Locate the cell with the specified text and output its [X, Y] center coordinate. 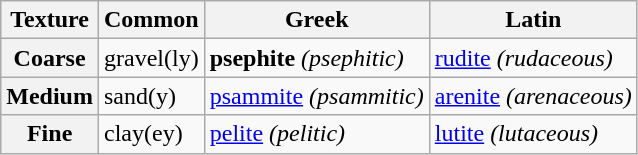
arenite (arenaceous) [533, 96]
pelite (pelitic) [316, 134]
Medium [50, 96]
clay(ey) [151, 134]
Common [151, 20]
psephite (psephitic) [316, 58]
sand(y) [151, 96]
lutite (lutaceous) [533, 134]
Latin [533, 20]
Coarse [50, 58]
rudite (rudaceous) [533, 58]
gravel(ly) [151, 58]
Fine [50, 134]
Greek [316, 20]
psammite (psammitic) [316, 96]
Texture [50, 20]
